From the cell containing the given text, extract its center point as (X, Y) coordinate. 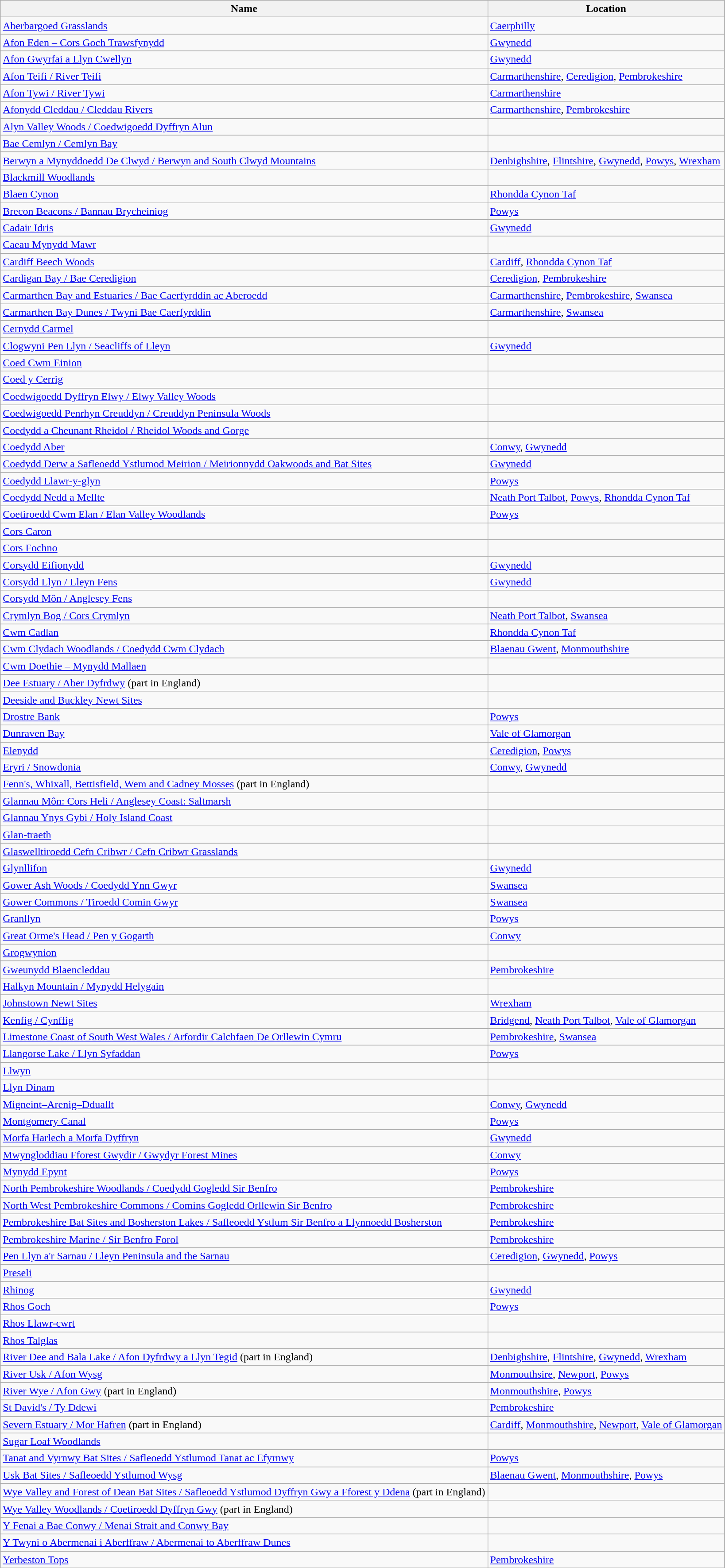
Coedwigoedd Penrhyn Creuddyn / Creuddyn Peninsula Woods (244, 413)
Corsydd Môn / Anglesey Fens (244, 599)
Rhos Talglas (244, 1340)
Blaenau Gwent, Monmouthshire, Powys (606, 1475)
Ceredigion, Pembrokeshire (606, 279)
Name (244, 9)
Elenydd (244, 751)
Carmarthenshire, Ceredigion, Pembrokeshire (606, 76)
Mwyngloddiau Fforest Gwydir / Gwydyr Forest Mines (244, 1155)
Pembrokeshire, Swansea (606, 1037)
Glannau Môn: Cors Heli / Anglesey Coast: Saltmarsh (244, 801)
Rhinog (244, 1290)
Cors Fochno (244, 548)
Corsydd Llyn / Lleyn Fens (244, 582)
Coetiroedd Cwm Elan / Elan Valley Woodlands (244, 515)
Gower Ash Woods / Coedydd Ynn Gwyr (244, 885)
Preseli (244, 1273)
Glaswelltiroedd Cefn Cribwr / Cefn Cribwr Grasslands (244, 852)
Glynllifon (244, 868)
Kenfig / Cynffig (244, 1020)
Coedwigoedd Dyffryn Elwy / Elwy Valley Woods (244, 396)
Neath Port Talbot, Swansea (606, 616)
Eryri / Snowdonia (244, 767)
Afon Gwyrfai a Llyn Cwellyn (244, 59)
Great Orme's Head / Pen y Gogarth (244, 936)
River Wye / Afon Gwy (part in England) (244, 1391)
Ceredigion, Powys (606, 751)
Cwm Cadlan (244, 632)
Granllyn (244, 919)
Wrexham (606, 1003)
Alyn Valley Woods / Coedwigoedd Dyffryn Alun (244, 127)
Clogwyni Pen Llyn / Seacliffs of Lleyn (244, 346)
Gower Commons / Tiroedd Comin Gwyr (244, 902)
Y Fenai a Bae Conwy / Menai Strait and Conwy Bay (244, 1525)
Bae Cemlyn / Cemlyn Bay (244, 143)
Neath Port Talbot, Powys, Rhondda Cynon Taf (606, 498)
Corsydd Eifionydd (244, 565)
Sugar Loaf Woodlands (244, 1441)
Ceredigion, Gwynedd, Powys (606, 1256)
Drostre Bank (244, 716)
Caeau Mynydd Mawr (244, 245)
Vale of Glamorgan (606, 733)
Dee Estuary / Aber Dyfrdwy (part in England) (244, 683)
Grogwynion (244, 952)
Llwyn (244, 1071)
Carmarthen Bay and Estuaries / Bae Caerfyrddin ac Aberoedd (244, 295)
Carmarthenshire (606, 93)
Johnstown Newt Sites (244, 1003)
Afonydd Cleddau / Cleddau Rivers (244, 110)
Wye Valley Woodlands / Coetiroedd Dyffryn Gwy (part in England) (244, 1509)
River Usk / Afon Wysg (244, 1374)
Cwm Doethie – Mynydd Mallaen (244, 666)
Wye Valley and Forest of Dean Bat Sites / Safleoedd Ystlumod Dyffryn Gwy a Fforest y Ddena (part in England) (244, 1492)
Location (606, 9)
Montgomery Canal (244, 1121)
Gweunydd Blaencleddau (244, 969)
Crymlyn Bog / Cors Crymlyn (244, 616)
Pembrokeshire Bat Sites and Bosherston Lakes / Safleoedd Ystlum Sir Benfro a Llynnoedd Bosherston (244, 1222)
River Dee and Bala Lake / Afon Dyfrdwy a Llyn Tegid (part in England) (244, 1357)
Brecon Beacons / Bannau Brycheiniog (244, 211)
Halkyn Mountain / Mynydd Helygain (244, 986)
Coedydd a Cheunant Rheidol / Rheidol Woods and Gorge (244, 430)
Cardiff, Monmouthshire, Newport, Vale of Glamorgan (606, 1425)
Mynydd Epynt (244, 1172)
North West Pembrokeshire Commons / Comins Gogledd Orllewin Sir Benfro (244, 1205)
Cors Caron (244, 531)
North Pembrokeshire Woodlands / Coedydd Gogledd Sir Benfro (244, 1189)
Cernydd Carmel (244, 329)
Carmarthenshire, Pembrokeshire (606, 110)
Blaen Cynon (244, 194)
Monmouthsire, Newport, Powys (606, 1374)
Cardigan Bay / Bae Ceredigion (244, 279)
Limestone Coast of South West Wales / Arfordir Calchfaen De Orllewin Cymru (244, 1037)
Rhos Llawr-cwrt (244, 1324)
Caerphilly (606, 26)
Llyn Dinam (244, 1088)
Glannau Ynys Gybi / Holy Island Coast (244, 818)
Migneint–Arenig–Dduallt (244, 1104)
Dunraven Bay (244, 733)
Yerbeston Tops (244, 1559)
Cardiff Beech Woods (244, 262)
Coedydd Nedd a Mellte (244, 498)
Afon Tywi / River Tywi (244, 93)
Coedydd Llawr-y-glyn (244, 480)
Denbighshire, Flintshire, Gwynedd, Powys, Wrexham (606, 160)
Llangorse Lake / Llyn Syfaddan (244, 1054)
Blackmill Woodlands (244, 177)
Glan-traeth (244, 835)
Pembrokeshire Marine / Sir Benfro Forol (244, 1239)
Morfa Harlech a Morfa Dyffryn (244, 1138)
Coed Cwm Einion (244, 363)
Coed y Cerrig (244, 379)
Severn Estuary / Mor Hafren (part in England) (244, 1425)
Usk Bat Sites / Safleoedd Ystlumod Wysg (244, 1475)
Monmouthshire, Powys (606, 1391)
Cardiff, Rhondda Cynon Taf (606, 262)
Bridgend, Neath Port Talbot, Vale of Glamorgan (606, 1020)
Deeside and Buckley Newt Sites (244, 700)
Cwm Clydach Woodlands / Coedydd Cwm Clydach (244, 649)
Carmarthenshire, Swansea (606, 312)
Coedydd Derw a Safleoedd Ystlumod Meirion / Meirionnydd Oakwoods and Bat Sites (244, 464)
Carmarthen Bay Dunes / Twyni Bae Caerfyrddin (244, 312)
Rhos Goch (244, 1307)
Tanat and Vyrnwy Bat Sites / Safleoedd Ystlumod Tanat ac Efyrnwy (244, 1458)
Fenn's, Whixall, Bettisfield, Wem and Cadney Mosses (part in England) (244, 784)
Afon Teifi / River Teifi (244, 76)
Coedydd Aber (244, 447)
Aberbargoed Grasslands (244, 26)
Carmarthenshire, Pembrokeshire, Swansea (606, 295)
Cadair Idris (244, 228)
Y Twyni o Abermenai i Aberffraw / Abermenai to Aberffraw Dunes (244, 1542)
Berwyn a Mynyddoedd De Clwyd / Berwyn and South Clwyd Mountains (244, 160)
St David's / Ty Ddewi (244, 1408)
Blaenau Gwent, Monmouthshire (606, 649)
Pen Llyn a'r Sarnau / Lleyn Peninsula and the Sarnau (244, 1256)
Afon Eden – Cors Goch Trawsfynydd (244, 43)
Denbighshire, Flintshire, Gwynedd, Wrexham (606, 1357)
